Provide the (x, y) coordinate of the cell's center where the given text is located.  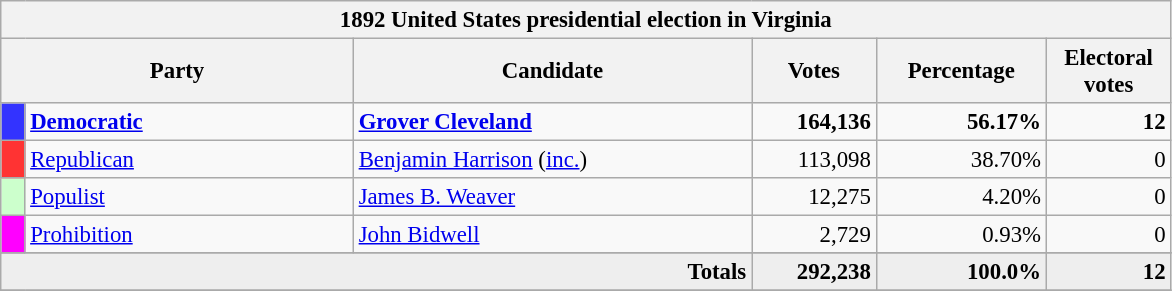
1892 United States presidential election in Virginia (586, 20)
38.70% (961, 160)
Grover Cleveland (552, 122)
56.17% (961, 122)
Populist (189, 197)
113,098 (814, 160)
James B. Weaver (552, 197)
164,136 (814, 122)
Electoral votes (1108, 72)
2,729 (814, 235)
Votes (814, 72)
Party (178, 72)
Prohibition (189, 235)
0.93% (961, 235)
12,275 (814, 197)
Democratic (189, 122)
Percentage (961, 72)
Republican (189, 160)
John Bidwell (552, 235)
Candidate (552, 72)
12 (1108, 122)
4.20% (961, 197)
Benjamin Harrison (inc.) (552, 160)
